Identify which cell holds the provided text, then report its [X, Y] central coordinate. 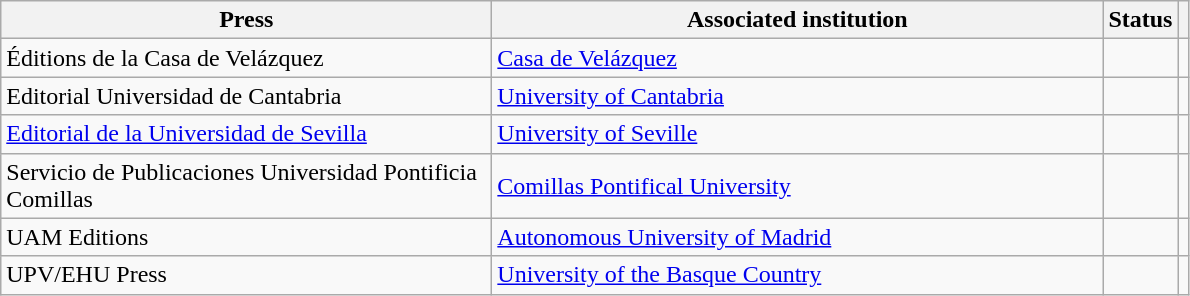
Casa de Velázquez [798, 58]
Éditions de la Casa de Velázquez [246, 58]
UAM Editions [246, 237]
University of Seville [798, 134]
University of Cantabria [798, 96]
Press [246, 20]
Comillas Pontifical University [798, 186]
Editorial de la Universidad de Sevilla [246, 134]
University of the Basque Country [798, 275]
Editorial Universidad de Cantabria [246, 96]
Status [1140, 20]
Servicio de Publicaciones Universidad Pontificia Comillas [246, 186]
UPV/EHU Press [246, 275]
Associated institution [798, 20]
Autonomous University of Madrid [798, 237]
